Find where the given text appears and provide that cell's center as [X, Y] coordinate. 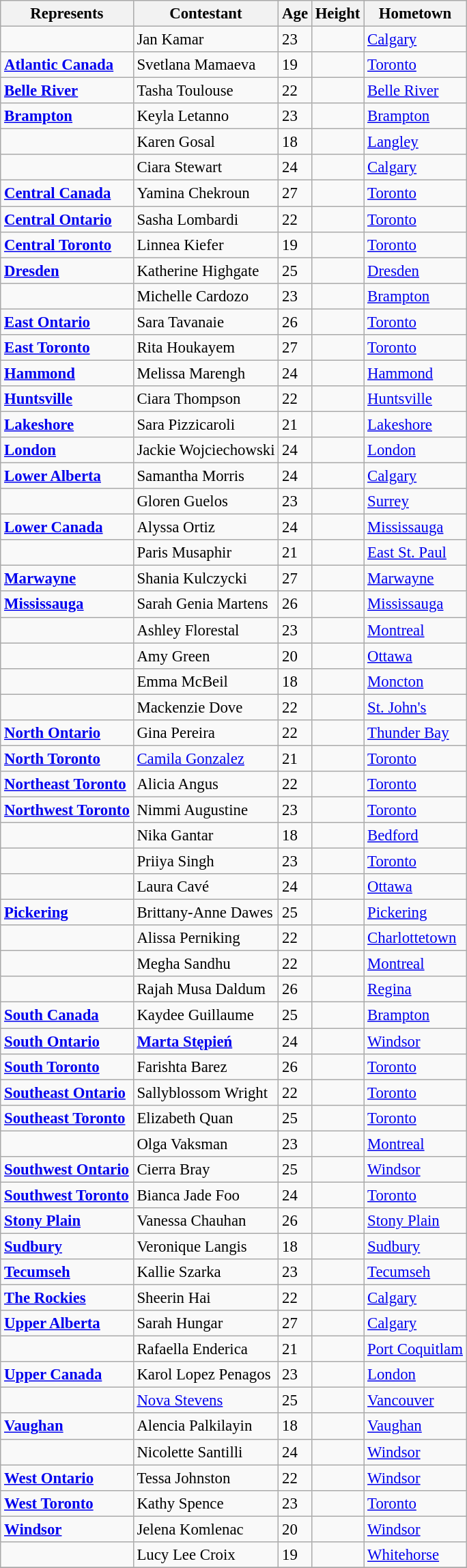
Bianca Jade Foo [206, 1195]
Northwest Toronto [67, 810]
Central Canada [67, 193]
Keyla Letanno [206, 116]
Tasha Toulouse [206, 91]
Southeast Toronto [67, 1118]
Ashley Florestal [206, 630]
South Canada [67, 1015]
Central Ontario [67, 219]
Age [295, 14]
Port Coquitlam [415, 1349]
Sarah Hungar [206, 1323]
Marta Stępień [206, 1041]
Michelle Cardozo [206, 296]
North Toronto [67, 758]
Karen Gosal [206, 142]
Alicia Angus [206, 784]
Southwest Ontario [67, 1170]
Brittany-Anne Dawes [206, 913]
Jelena Komlenac [206, 1529]
Linnea Kiefer [206, 245]
Veronique Langis [206, 1246]
Sarah Genia Martens [206, 605]
Surrey [415, 501]
Lower Canada [67, 527]
Thunder Bay [415, 733]
Nimmi Augustine [206, 810]
West Toronto [67, 1503]
Nova Stevens [206, 1401]
Mackenzie Dove [206, 707]
Camila Gonzalez [206, 758]
East Ontario [67, 322]
Central Toronto [67, 245]
East Toronto [67, 348]
Laura Cavé [206, 887]
West Ontario [67, 1478]
Melissa Marengh [206, 373]
Cierra Bray [206, 1170]
Charlottetown [415, 938]
Nika Gantar [206, 836]
Ciara Thompson [206, 399]
Lower Alberta [67, 476]
Gloren Guelos [206, 501]
Height [337, 14]
Kallie Szarka [206, 1272]
Kaydee Guillaume [206, 1015]
Alissa Perniking [206, 938]
Represents [67, 14]
Yamina Chekroun [206, 193]
Katherine Highgate [206, 271]
Sara Pizzicaroli [206, 424]
Karol Lopez Penagos [206, 1375]
Jackie Wojciechowski [206, 450]
Northeast Toronto [67, 784]
Moncton [415, 681]
Jan Kamar [206, 40]
Sasha Lombardi [206, 219]
Lucy Lee Croix [206, 1555]
Samantha Morris [206, 476]
Rafaella Enderica [206, 1349]
Contestant [206, 14]
Upper Alberta [67, 1323]
Olga Vaksman [206, 1144]
Priiya Singh [206, 862]
Kathy Spence [206, 1503]
Regina [415, 990]
Sallyblossom Wright [206, 1092]
Nicolette Santilli [206, 1452]
Bedford [415, 836]
Alencia Palkilayin [206, 1427]
Ciara Stewart [206, 167]
South Ontario [67, 1041]
South Toronto [67, 1067]
Farishta Barez [206, 1067]
Amy Green [206, 656]
Elizabeth Quan [206, 1118]
Southeast Ontario [67, 1092]
Rajah Musa Daldum [206, 990]
Paris Musaphir [206, 553]
St. John's [415, 707]
East St. Paul [415, 553]
Svetlana Mamaeva [206, 65]
North Ontario [67, 733]
Vancouver [415, 1401]
Langley [415, 142]
Atlantic Canada [67, 65]
Emma McBeil [206, 681]
Vanessa Chauhan [206, 1221]
Alyssa Ortiz [206, 527]
Sara Tavanaie [206, 322]
Whitehorse [415, 1555]
Southwest Toronto [67, 1195]
Hometown [415, 14]
Rita Houkayem [206, 348]
Tessa Johnston [206, 1478]
Upper Canada [67, 1375]
Gina Pereira [206, 733]
Sheerin Hai [206, 1298]
Shania Kulczycki [206, 579]
The Rockies [67, 1298]
Megha Sandhu [206, 964]
